Identify which cell holds the provided text, then report its [x, y] central coordinate. 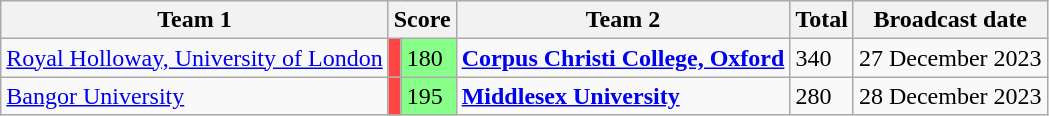
Score [422, 20]
195 [428, 96]
27 December 2023 [950, 58]
Broadcast date [950, 20]
Middlesex University [623, 96]
180 [428, 58]
Total [822, 20]
Team 2 [623, 20]
28 December 2023 [950, 96]
Bangor University [194, 96]
Corpus Christi College, Oxford [623, 58]
Royal Holloway, University of London [194, 58]
280 [822, 96]
340 [822, 58]
Team 1 [194, 20]
